Detect which cell encompasses the target text, then output its [x, y] center coordinate. 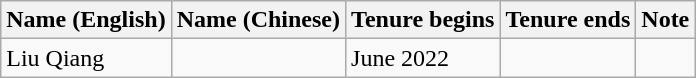
Tenure ends [568, 20]
Tenure begins [423, 20]
Name (Chinese) [258, 20]
June 2022 [423, 58]
Name (English) [86, 20]
Note [666, 20]
Liu Qiang [86, 58]
